Search for the cell housing the specified text and yield its [X, Y] center coordinate. 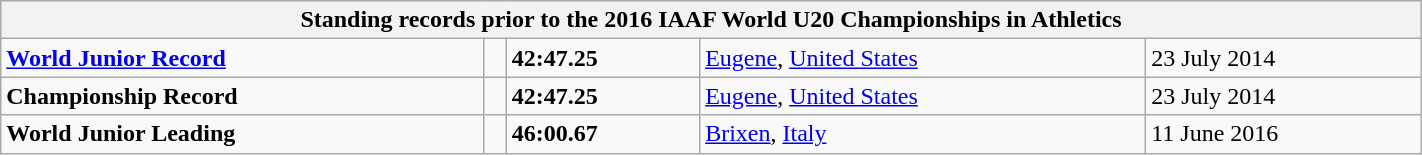
World Junior Record [242, 58]
Brixen, Italy [923, 134]
Championship Record [242, 96]
11 June 2016 [1284, 134]
Standing records prior to the 2016 IAAF World U20 Championships in Athletics [711, 20]
World Junior Leading [242, 134]
46:00.67 [602, 134]
